Return the (x, y) coordinate for the center point of the cell that contains the specified text.  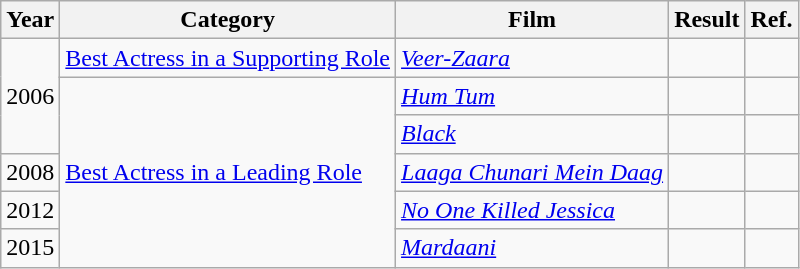
Ref. (772, 20)
Black (532, 134)
Hum Tum (532, 96)
Film (532, 20)
Laaga Chunari Mein Daag (532, 172)
Year (30, 20)
No One Killed Jessica (532, 210)
Mardaani (532, 248)
Category (228, 20)
2015 (30, 248)
2006 (30, 96)
Veer-Zaara (532, 58)
Best Actress in a Supporting Role (228, 58)
2008 (30, 172)
Best Actress in a Leading Role (228, 172)
Result (707, 20)
2012 (30, 210)
